Locate the cell with the specified text and output its [X, Y] center coordinate. 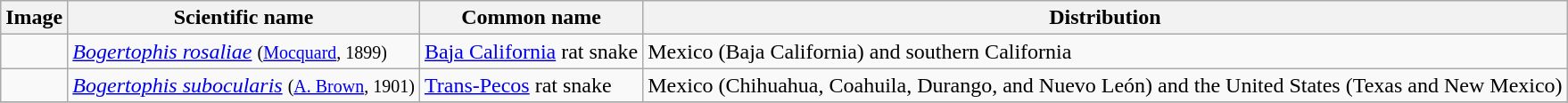
Bogertophis rosaliae (Mocquard, 1899) [244, 51]
Scientific name [244, 18]
Mexico (Baja California) and southern California [1105, 51]
Image [34, 18]
Mexico (Chihuahua, Coahuila, Durango, and Nuevo León) and the United States (Texas and New Mexico) [1105, 85]
Trans-Pecos rat snake [531, 85]
Baja California rat snake [531, 51]
Common name [531, 18]
Bogertophis subocularis (A. Brown, 1901) [244, 85]
Distribution [1105, 18]
